Scan for the cell matching the given text and deliver its [x, y] coordinate at center. 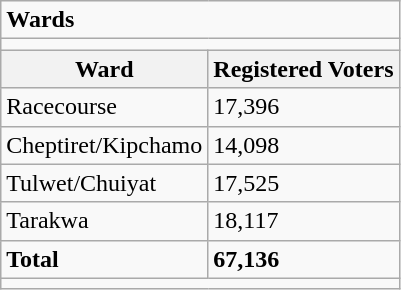
14,098 [304, 145]
Tarakwa [104, 221]
Registered Voters [304, 69]
Ward [104, 69]
Wards [200, 20]
Cheptiret/Kipchamo [104, 145]
Tulwet/Chuiyat [104, 183]
Racecourse [104, 107]
Total [104, 259]
18,117 [304, 221]
67,136 [304, 259]
17,525 [304, 183]
17,396 [304, 107]
